Extract the [X, Y] coordinate from the center of the cell holding the provided text.  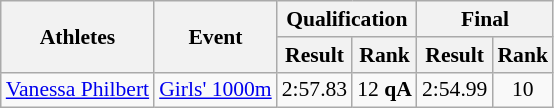
2:57.83 [314, 90]
Qualification [347, 19]
2:54.99 [454, 90]
Event [216, 36]
12 qA [384, 90]
10 [522, 90]
Vanessa Philbert [78, 90]
Final [485, 19]
Athletes [78, 36]
Girls' 1000m [216, 90]
